Search for the cell housing the specified text and yield its [X, Y] center coordinate. 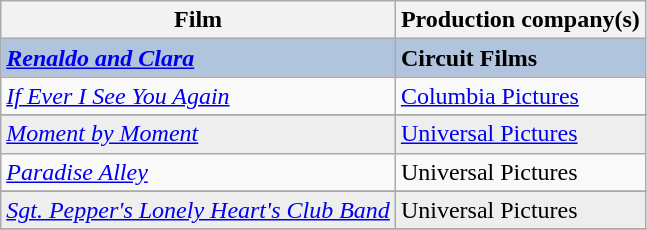
Moment by Moment [198, 134]
If Ever I See You Again [198, 96]
Paradise Alley [198, 172]
Sgt. Pepper's Lonely Heart's Club Band [198, 210]
Renaldo and Clara [198, 58]
Film [198, 20]
Columbia Pictures [520, 96]
Circuit Films [520, 58]
Production company(s) [520, 20]
